Identify which cell holds the provided text, then report its (x, y) central coordinate. 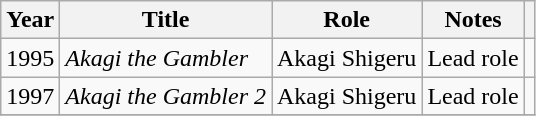
1997 (30, 96)
Akagi the Gambler 2 (166, 96)
Notes (473, 20)
Role (347, 20)
Year (30, 20)
Akagi the Gambler (166, 58)
1995 (30, 58)
Title (166, 20)
